Return the [x, y] coordinate for the center point of the cell that contains the specified text.  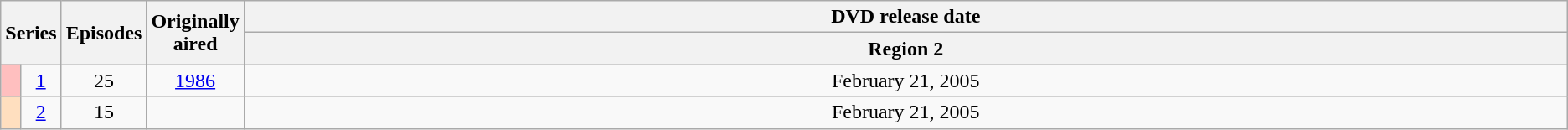
1 [40, 81]
15 [104, 112]
Episodes [104, 33]
DVD release date [905, 17]
25 [104, 81]
2 [40, 112]
Region 2 [905, 49]
1986 [195, 81]
Originally aired [195, 33]
Series [31, 33]
